Scan for the cell matching the given text and deliver its (X, Y) coordinate at center. 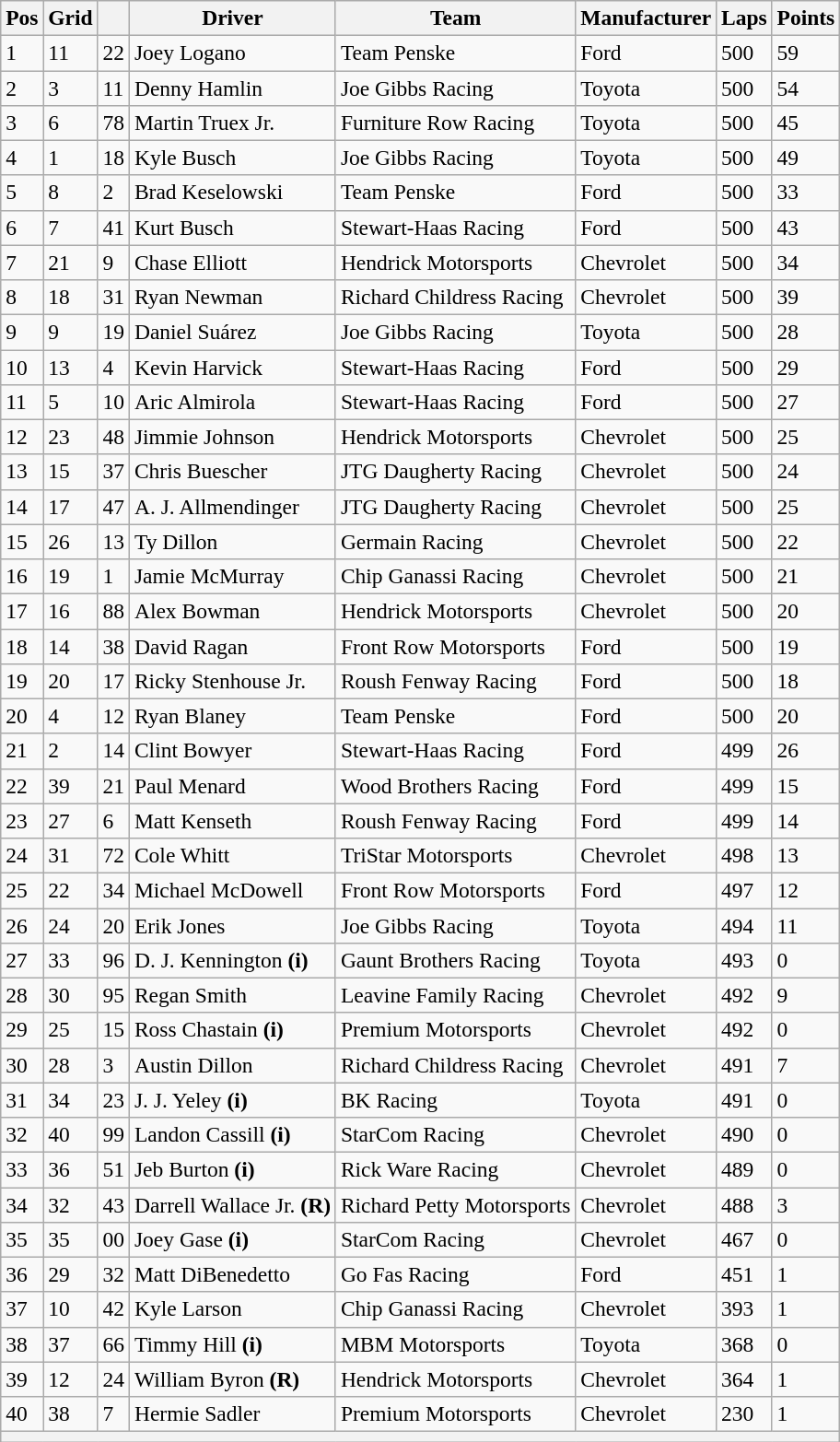
59 (806, 53)
Leavine Family Racing (455, 995)
54 (806, 88)
498 (744, 855)
Landon Cassill (i) (232, 1134)
D. J. Kennington (i) (232, 960)
Paul Menard (232, 786)
Laps (744, 18)
Ryan Blaney (232, 716)
J. J. Yeley (i) (232, 1100)
490 (744, 1134)
88 (113, 611)
Wood Brothers Racing (455, 786)
Ty Dillon (232, 542)
Ross Chastain (i) (232, 1030)
467 (744, 1239)
Kyle Larson (232, 1309)
Pos (22, 18)
Kyle Busch (232, 158)
Regan Smith (232, 995)
Furniture Row Racing (455, 123)
David Ragan (232, 646)
A. J. Allmendinger (232, 507)
488 (744, 1204)
42 (113, 1309)
Manufacturer (647, 18)
Germain Racing (455, 542)
45 (806, 123)
Richard Petty Motorsports (455, 1204)
Kevin Harvick (232, 367)
368 (744, 1344)
493 (744, 960)
Go Fas Racing (455, 1274)
William Byron (R) (232, 1379)
TriStar Motorsports (455, 855)
Driver (232, 18)
451 (744, 1274)
Team (455, 18)
Chris Buescher (232, 472)
489 (744, 1169)
Ricky Stenhouse Jr. (232, 681)
Austin Dillon (232, 1065)
Jimmie Johnson (232, 437)
Hermie Sadler (232, 1413)
Joey Logano (232, 53)
49 (806, 158)
Joey Gase (i) (232, 1239)
Daniel Suárez (232, 332)
Matt Kenseth (232, 821)
47 (113, 507)
Gaunt Brothers Racing (455, 960)
497 (744, 890)
Kurt Busch (232, 228)
BK Racing (455, 1100)
Clint Bowyer (232, 751)
Alex Bowman (232, 611)
Martin Truex Jr. (232, 123)
Grid (70, 18)
MBM Motorsports (455, 1344)
Points (806, 18)
230 (744, 1413)
Ryan Newman (232, 297)
494 (744, 925)
Cole Whitt (232, 855)
Jeb Burton (i) (232, 1169)
Jamie McMurray (232, 576)
48 (113, 437)
00 (113, 1239)
95 (113, 995)
Matt DiBenedetto (232, 1274)
Brad Keselowski (232, 193)
Rick Ware Racing (455, 1169)
Erik Jones (232, 925)
Chase Elliott (232, 263)
66 (113, 1344)
99 (113, 1134)
78 (113, 123)
Michael McDowell (232, 890)
393 (744, 1309)
72 (113, 855)
51 (113, 1169)
41 (113, 228)
Darrell Wallace Jr. (R) (232, 1204)
Denny Hamlin (232, 88)
Aric Almirola (232, 402)
96 (113, 960)
Timmy Hill (i) (232, 1344)
364 (744, 1379)
